For the text-containing cell, return its midpoint in [x, y] coordinate format. 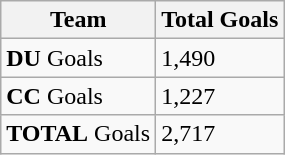
1,490 [220, 58]
2,717 [220, 134]
DU Goals [78, 58]
Total Goals [220, 20]
1,227 [220, 96]
TOTAL Goals [78, 134]
Team [78, 20]
CC Goals [78, 96]
